Return the (X, Y) coordinate for the center point of the cell that contains the specified text.  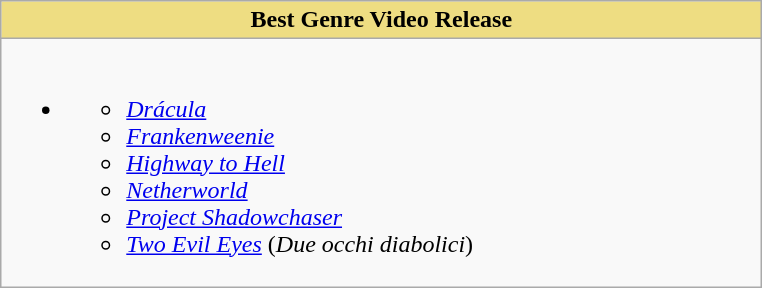
Best Genre Video Release (382, 20)
DráculaFrankenweenieHighway to HellNetherworldProject ShadowchaserTwo Evil Eyes (Due occhi diabolici) (382, 163)
